Identify which cell holds the provided text, then report its (x, y) central coordinate. 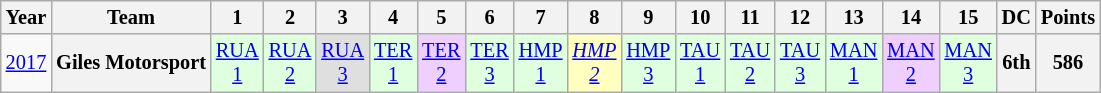
5 (441, 17)
MAN1 (854, 63)
Points (1068, 17)
11 (750, 17)
9 (648, 17)
RUA1 (238, 63)
TAU2 (750, 63)
Year (26, 17)
2017 (26, 63)
HMP3 (648, 63)
DC (1016, 17)
HMP1 (541, 63)
586 (1068, 63)
14 (910, 17)
TAU3 (800, 63)
6th (1016, 63)
RUA2 (290, 63)
MAN3 (968, 63)
7 (541, 17)
8 (594, 17)
TER1 (393, 63)
3 (342, 17)
TER3 (489, 63)
15 (968, 17)
6 (489, 17)
TER2 (441, 63)
1 (238, 17)
Giles Motorsport (131, 63)
2 (290, 17)
4 (393, 17)
RUA3 (342, 63)
HMP2 (594, 63)
TAU1 (700, 63)
MAN2 (910, 63)
10 (700, 17)
12 (800, 17)
13 (854, 17)
Team (131, 17)
